Output the [X, Y] coordinate of the center of the cell containing the given text.  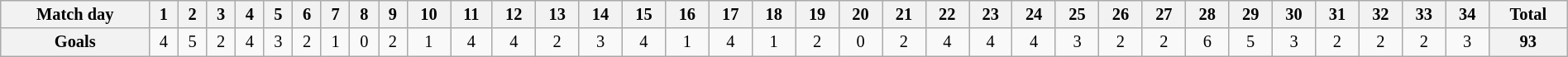
21 [904, 14]
24 [1034, 14]
30 [1293, 14]
23 [991, 14]
14 [600, 14]
27 [1164, 14]
22 [947, 14]
11 [471, 14]
20 [860, 14]
28 [1207, 14]
Match day [75, 14]
13 [557, 14]
Total [1528, 14]
10 [428, 14]
12 [514, 14]
19 [817, 14]
31 [1337, 14]
33 [1424, 14]
7 [336, 14]
15 [643, 14]
9 [394, 14]
25 [1077, 14]
26 [1121, 14]
8 [364, 14]
32 [1380, 14]
18 [773, 14]
Goals [75, 42]
34 [1467, 14]
29 [1250, 14]
16 [687, 14]
93 [1528, 42]
17 [730, 14]
